Locate the cell with the specified text and output its [X, Y] center coordinate. 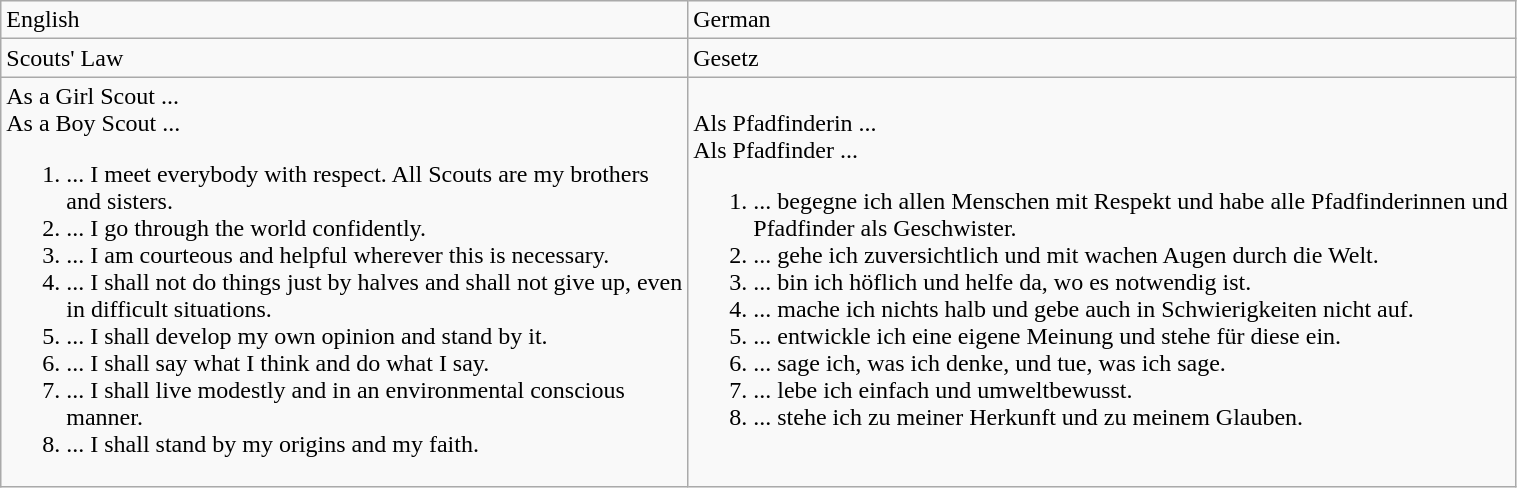
English [344, 20]
German [1102, 20]
Gesetz [1102, 58]
Scouts' Law [344, 58]
